Pinpoint the cell where the given text exists, returning its (X, Y) midpoint coordinate. 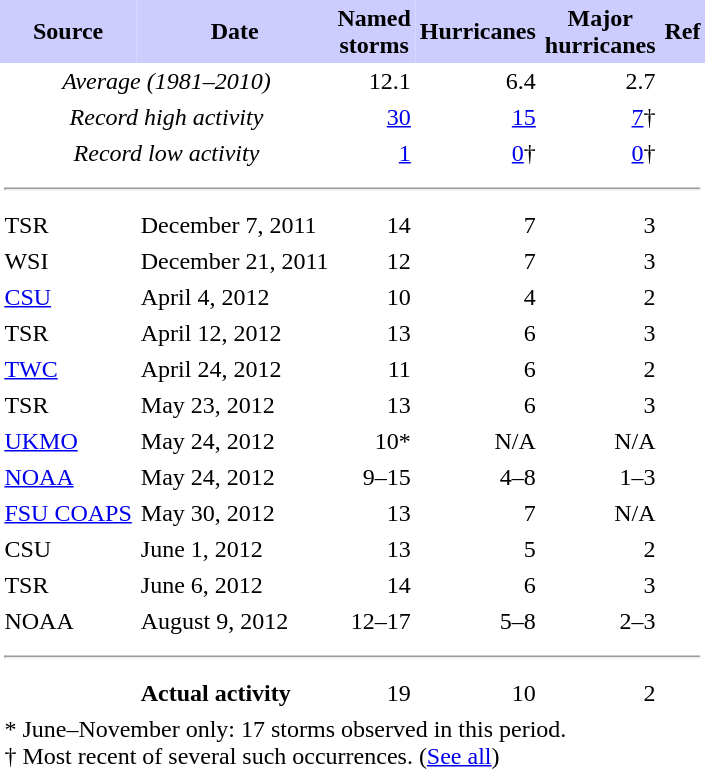
10* (374, 441)
2–3 (600, 621)
12 (374, 261)
9–15 (374, 477)
5 (478, 549)
Record low activity (166, 153)
30 (374, 117)
Record high activity (166, 117)
Source (68, 32)
6.4 (478, 81)
12–17 (374, 621)
June 1, 2012 (234, 549)
December 7, 2011 (234, 225)
15 (478, 117)
Ref (682, 32)
August 9, 2012 (234, 621)
7† (600, 117)
Majorhurricanes (600, 32)
FSU COAPS (68, 513)
5–8 (478, 621)
June 6, 2012 (234, 585)
11 (374, 369)
Hurricanes (478, 32)
April 12, 2012 (234, 333)
2.7 (600, 81)
Average (1981–2010) (166, 81)
WSI (68, 261)
Actual activity (234, 693)
Date (234, 32)
UKMO (68, 441)
19 (374, 693)
1 (374, 153)
4 (478, 297)
12.1 (374, 81)
April 4, 2012 (234, 297)
May 30, 2012 (234, 513)
Namedstorms (374, 32)
1–3 (600, 477)
4–8 (478, 477)
May 23, 2012 (234, 405)
TWC (68, 369)
April 24, 2012 (234, 369)
December 21, 2011 (234, 261)
